Output the [X, Y] coordinate of the center of the cell containing the given text.  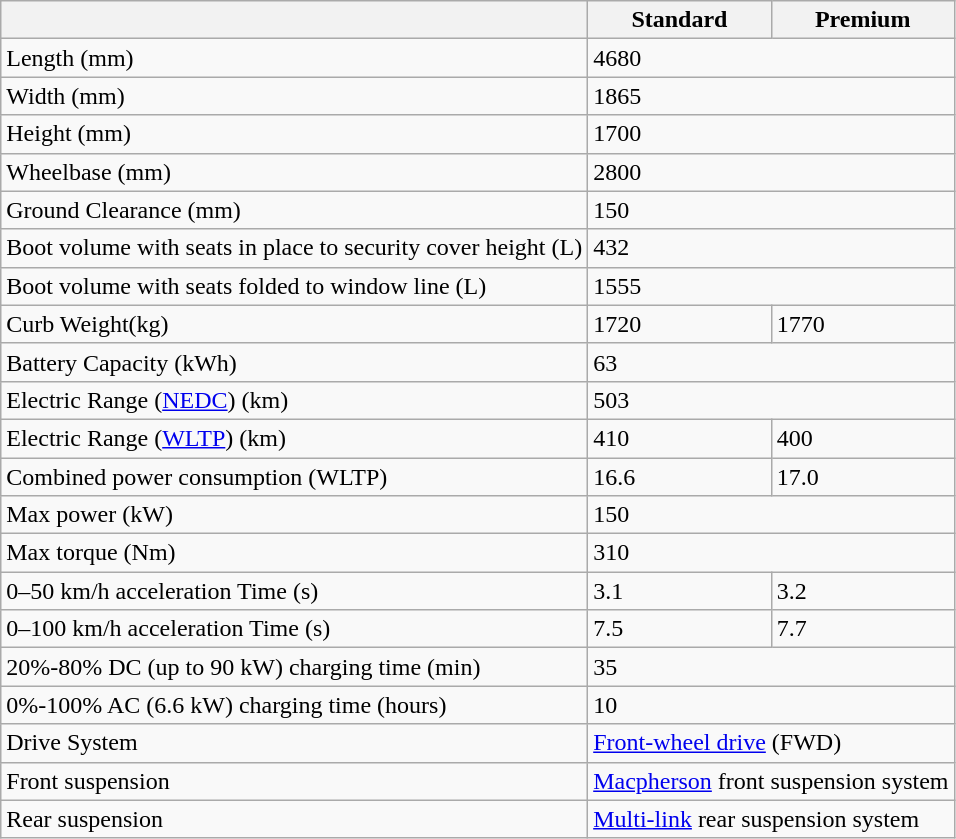
2800 [771, 172]
7.7 [862, 629]
63 [771, 362]
0%-100% AC (6.6 kW) charging time (hours) [294, 705]
16.6 [680, 477]
Curb Weight(kg) [294, 324]
Macpherson front suspension system [771, 781]
20%-80% DC (up to 90 kW) charging time (min) [294, 667]
Front suspension [294, 781]
Width (mm) [294, 96]
1700 [771, 134]
3.1 [680, 591]
Drive System [294, 743]
Height (mm) [294, 134]
4680 [771, 58]
10 [771, 705]
7.5 [680, 629]
Front-wheel drive (FWD) [771, 743]
35 [771, 667]
Standard [680, 20]
Rear suspension [294, 819]
Max torque (Nm) [294, 553]
Max power (kW) [294, 515]
17.0 [862, 477]
Multi-link rear suspension system [771, 819]
Boot volume with seats folded to window line (L) [294, 286]
432 [771, 248]
Wheelbase (mm) [294, 172]
Electric Range (NEDC) (km) [294, 400]
0–50 km/h acceleration Time (s) [294, 591]
1555 [771, 286]
Combined power consumption (WLTP) [294, 477]
Boot volume with seats in place to security cover height (L) [294, 248]
400 [862, 438]
Ground Clearance (mm) [294, 210]
1720 [680, 324]
410 [680, 438]
1770 [862, 324]
310 [771, 553]
3.2 [862, 591]
1865 [771, 96]
0–100 km/h acceleration Time (s) [294, 629]
Electric Range (WLTP) (km) [294, 438]
Battery Capacity (kWh) [294, 362]
Length (mm) [294, 58]
503 [771, 400]
Premium [862, 20]
